Scan for the cell matching the given text and deliver its [X, Y] coordinate at center. 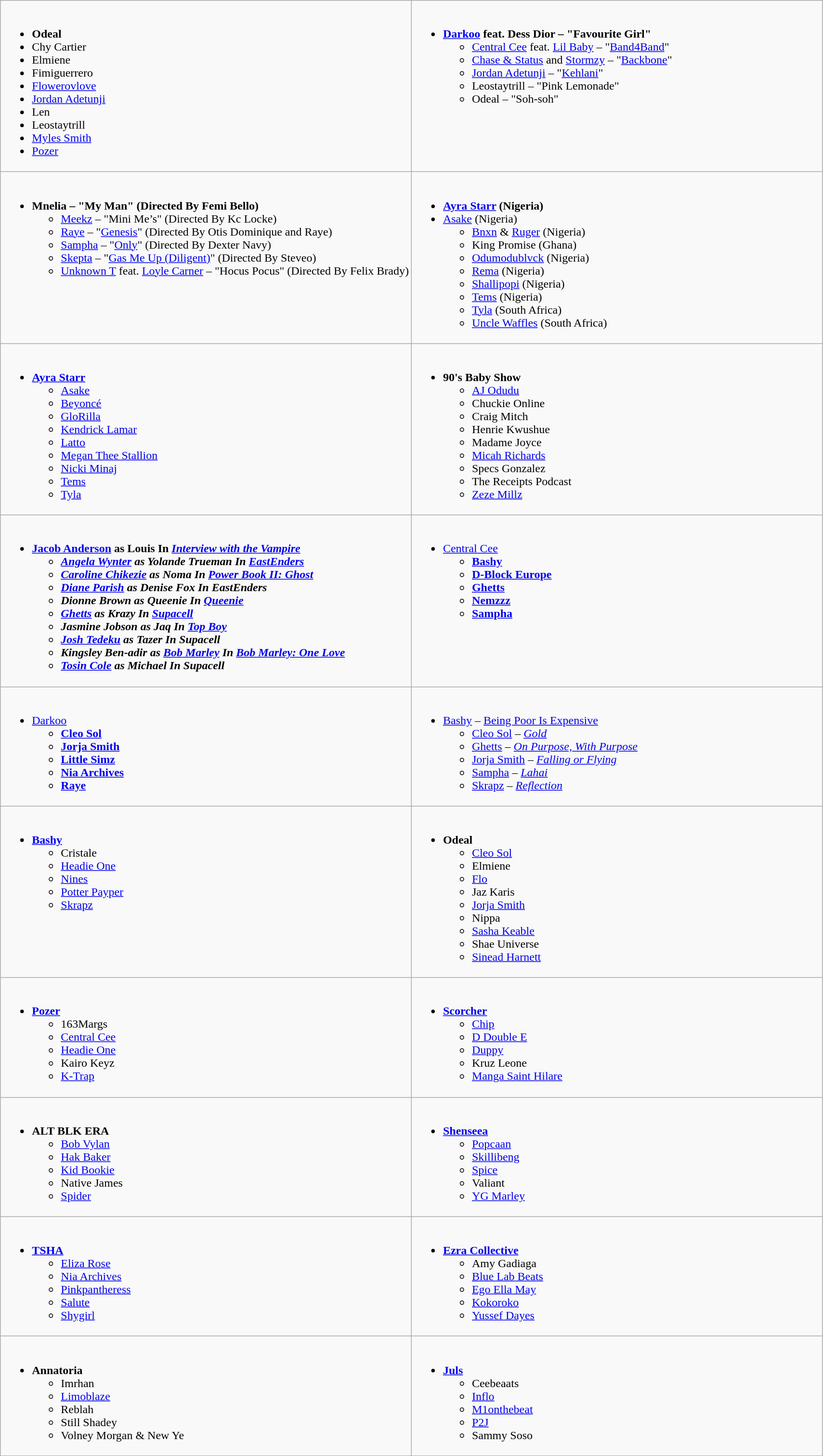
BashyCristaleHeadie OneNinesPotter PayperSkrapz [206, 892]
TSHAEliza RoseNia ArchivesPinkpantheressSaluteShygirl [206, 1276]
90's Baby ShowAJ OduduChuckie OnlineCraig MitchHenrie KwushueMadame JoyceMicah RichardsSpecs GonzalezThe Receipts PodcastZeze Millz [617, 429]
OdealChy CartierElmieneFimiguerreroFlowerovloveJordan AdetunjiLenLeostaytrillMyles SmithPozer [206, 86]
Bashy – Being Poor Is ExpensiveCleo Sol – GoldGhetts – On Purpose, With PurposeJorja Smith – Falling or FlyingSampha – LahaiSkrapz – Reflection [617, 746]
Ayra StarrAsakeBeyoncéGloRillaKendrick LamarLattoMegan Thee StallionNicki MinajTemsTyla [206, 429]
OdealCleo SolElmieneFloJaz KarisJorja SmithNippaSasha KeableShae UniverseSinead Harnett [617, 892]
Ezra CollectiveAmy GadiagaBlue Lab BeatsEgo Ella MayKokorokoYussef Dayes [617, 1276]
Central CeeBashyD-Block EuropeGhettsNemzzzSampha [617, 601]
ALT BLK ERABob VylanHak BakerKid BookieNative JamesSpider [206, 1157]
ShenseeaPopcaanSkillibengSpiceValiantYG Marley [617, 1157]
Pozer163MargsCentral CeeHeadie OneKairo KeyzK-Trap [206, 1037]
JulsCeebeaatsInfloM1onthebeatP2JSammy Soso [617, 1396]
AnnatoriaImrhanLimoblazeReblahStill ShadeyVolney Morgan & New Ye [206, 1396]
ScorcherChipD Double EDuppyKruz LeoneManga Saint Hilare [617, 1037]
DarkooCleo SolJorja SmithLittle SimzNia ArchivesRaye [206, 746]
